Output the [x, y] coordinate of the center of the cell containing the given text.  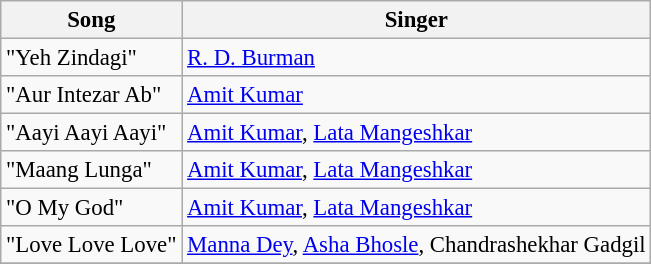
"Aayi Aayi Aayi" [92, 133]
"Maang Lunga" [92, 170]
"Love Love Love" [92, 245]
R. D. Burman [416, 58]
Singer [416, 20]
"Aur Intezar Ab" [92, 95]
Amit Kumar [416, 95]
"O My God" [92, 208]
Song [92, 20]
Manna Dey, Asha Bhosle, Chandrashekhar Gadgil [416, 245]
"Yeh Zindagi" [92, 58]
